Identify which cell holds the provided text, then report its [X, Y] central coordinate. 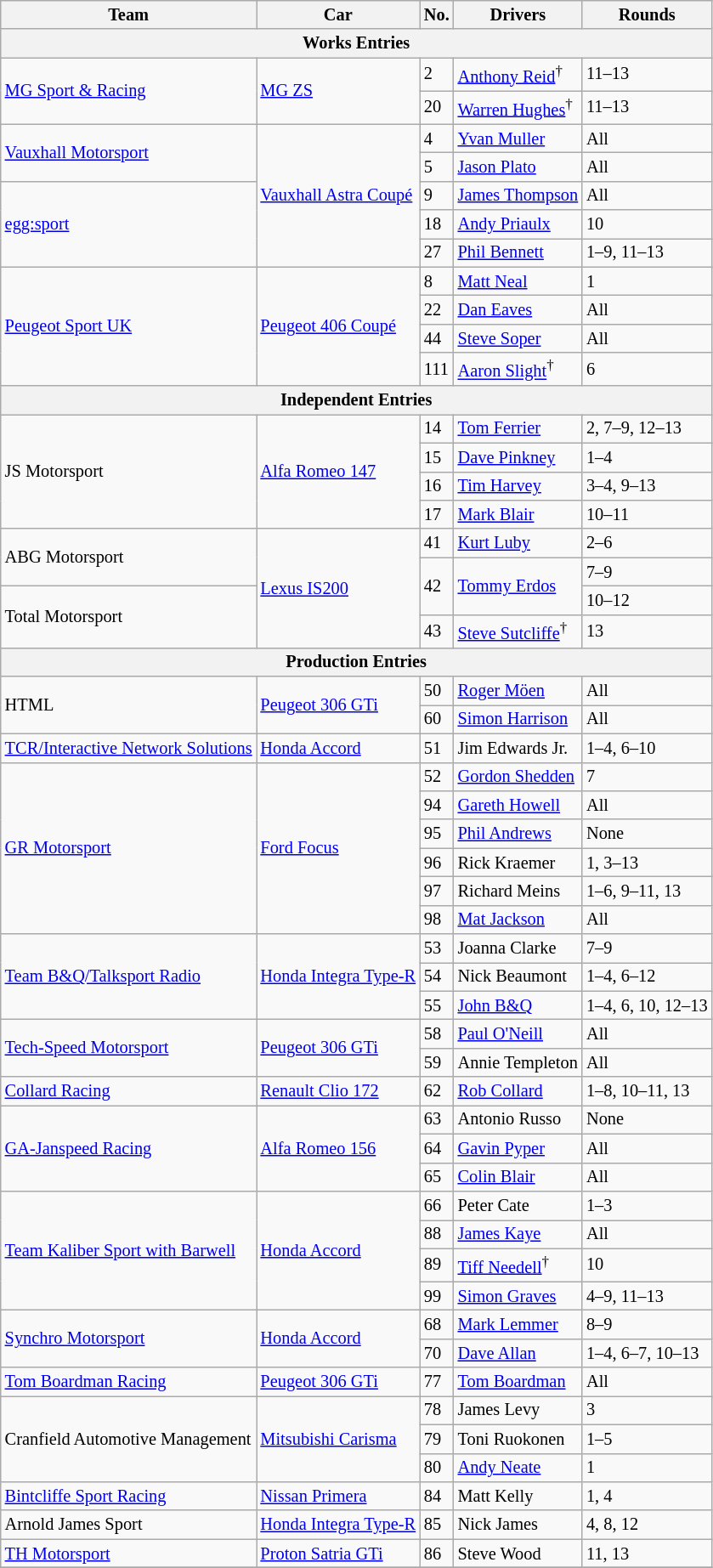
7 [647, 777]
62 [437, 1091]
5 [437, 167]
2 [437, 75]
96 [437, 863]
80 [437, 1468]
1–4, 6–12 [647, 976]
Tom Boardman [518, 1382]
66 [437, 1205]
64 [437, 1148]
1–9, 11–13 [647, 252]
1–8, 10–11, 13 [647, 1091]
Rounds [647, 14]
86 [437, 1554]
42 [437, 586]
HTML [129, 705]
Steve Wood [518, 1554]
Rob Collard [518, 1091]
2–6 [647, 543]
Car [338, 14]
TH Motorsport [129, 1554]
Joanna Clarke [518, 948]
Toni Ruokonen [518, 1439]
68 [437, 1324]
Vauxhall Astra Coupé [338, 195]
Tom Ferrier [518, 428]
4–9, 11–13 [647, 1296]
Independent Entries [357, 400]
Mitsubishi Carisma [338, 1438]
6 [647, 369]
Matt Neal [518, 281]
95 [437, 834]
Gordon Shedden [518, 777]
GA-Janspeed Racing [129, 1147]
Anthony Reid† [518, 75]
2, 7–9, 12–13 [647, 428]
97 [437, 891]
Nissan Primera [338, 1496]
Cranfield Automotive Management [129, 1438]
14 [437, 428]
111 [437, 369]
Proton Satria GTi [338, 1554]
58 [437, 1034]
TCR/Interactive Network Solutions [129, 748]
52 [437, 777]
1, 4 [647, 1496]
Jason Plato [518, 167]
Production Entries [357, 662]
Phil Andrews [518, 834]
James Levy [518, 1410]
Peugeot Sport UK [129, 326]
18 [437, 224]
22 [437, 310]
Yvan Muller [518, 139]
11, 13 [647, 1554]
9 [437, 195]
50 [437, 691]
1–4, 6–10 [647, 748]
Tommy Erdos [518, 586]
Total Motorsport [129, 617]
65 [437, 1177]
Synchro Motorsport [129, 1338]
Annie Templeton [518, 1062]
70 [437, 1353]
Collard Racing [129, 1091]
Antonio Russo [518, 1119]
60 [437, 719]
Tom Boardman Racing [129, 1382]
44 [437, 338]
Tim Harvey [518, 486]
Mark Lemmer [518, 1324]
Tech-Speed Motorsport [129, 1049]
1–5 [647, 1439]
Tiff Needell† [518, 1265]
27 [437, 252]
Vauxhall Motorsport [129, 153]
John B&Q [518, 1005]
Nick James [518, 1525]
Warren Hughes† [518, 107]
Team Kaliber Sport with Barwell [129, 1250]
89 [437, 1265]
James Thompson [518, 195]
Steve Soper [518, 338]
20 [437, 107]
63 [437, 1119]
Alfa Romeo 147 [338, 471]
Arnold James Sport [129, 1525]
98 [437, 920]
Simon Graves [518, 1296]
99 [437, 1296]
Mark Blair [518, 514]
4, 8, 12 [647, 1525]
55 [437, 1005]
Steve Sutcliffe† [518, 631]
3 [647, 1410]
Rick Kraemer [518, 863]
MG Sport & Racing [129, 91]
Dave Pinkney [518, 457]
88 [437, 1234]
No. [437, 14]
Peugeot 406 Coupé [338, 326]
1–3 [647, 1205]
Nick Beaumont [518, 976]
MG ZS [338, 91]
41 [437, 543]
Ford Focus [338, 848]
15 [437, 457]
Aaron Slight† [518, 369]
Jim Edwards Jr. [518, 748]
Paul O'Neill [518, 1034]
Team [129, 14]
Renault Clio 172 [338, 1091]
James Kaye [518, 1234]
10–12 [647, 600]
Andy Priaulx [518, 224]
Andy Neate [518, 1468]
1–4, 6, 10, 12–13 [647, 1005]
13 [647, 631]
Dave Allan [518, 1353]
Team B&Q/Talksport Radio [129, 977]
Dan Eaves [518, 310]
Lexus IS200 [338, 588]
Drivers [518, 14]
1, 3–13 [647, 863]
79 [437, 1439]
3–4, 9–13 [647, 486]
Gavin Pyper [518, 1148]
Bintcliffe Sport Racing [129, 1496]
16 [437, 486]
85 [437, 1525]
Gareth Howell [518, 805]
54 [437, 976]
94 [437, 805]
GR Motorsport [129, 848]
10–11 [647, 514]
8–9 [647, 1324]
4 [437, 139]
Peter Cate [518, 1205]
JS Motorsport [129, 471]
1–4 [647, 457]
43 [437, 631]
8 [437, 281]
Roger Möen [518, 691]
Simon Harrison [518, 719]
77 [437, 1382]
Kurt Luby [518, 543]
Colin Blair [518, 1177]
egg:sport [129, 224]
17 [437, 514]
1–6, 9–11, 13 [647, 891]
Richard Meins [518, 891]
59 [437, 1062]
Mat Jackson [518, 920]
53 [437, 948]
1–4, 6–7, 10–13 [647, 1353]
ABG Motorsport [129, 558]
51 [437, 748]
Phil Bennett [518, 252]
Works Entries [357, 43]
84 [437, 1496]
Alfa Romeo 156 [338, 1147]
Matt Kelly [518, 1496]
78 [437, 1410]
